Search for the cell housing the specified text and yield its (X, Y) center coordinate. 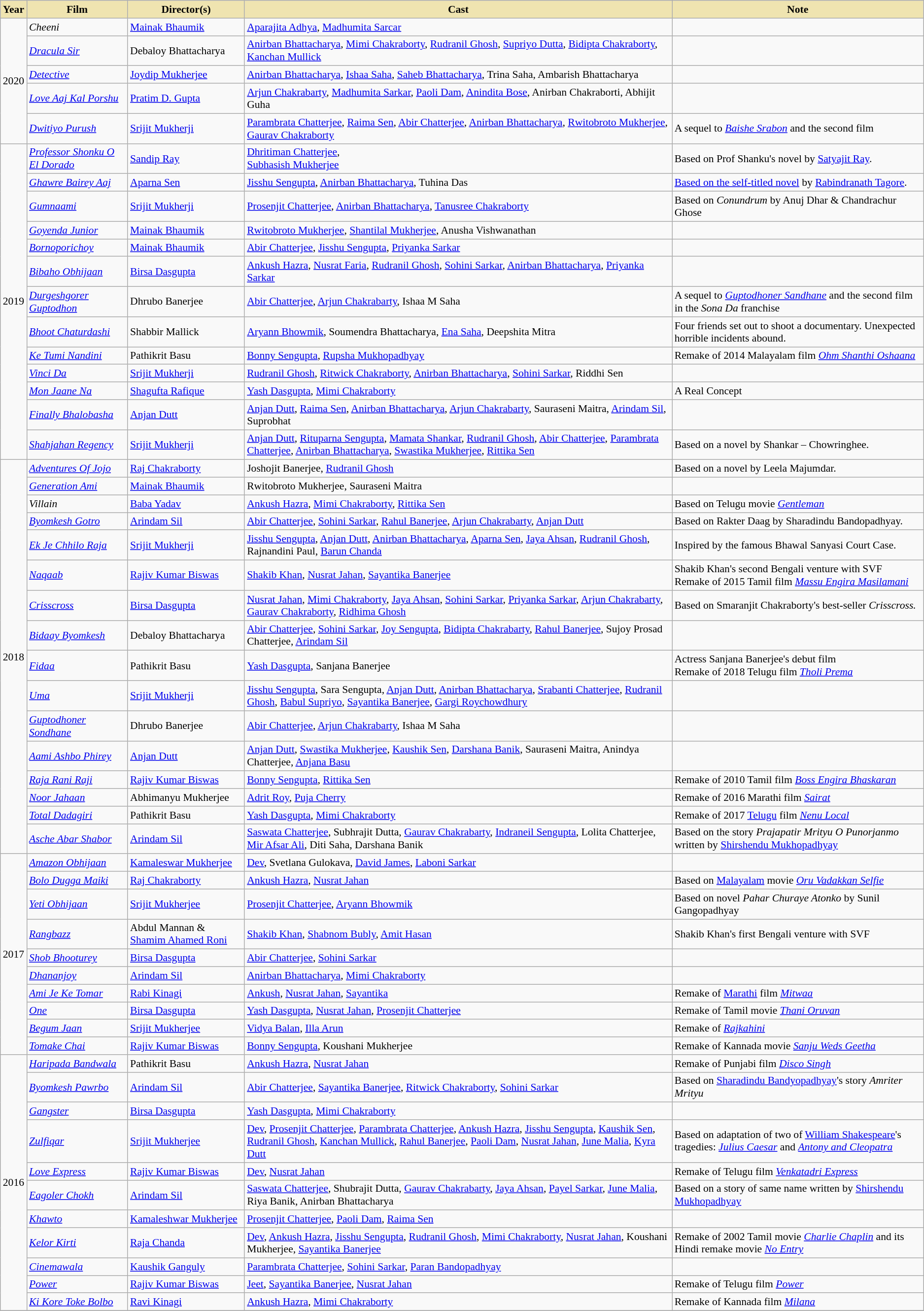
Based on the story Prajapatir Mrityu O Punorjanmo written by Shirshendu Mukhopadhyay (798, 839)
Cinemawala (77, 1267)
Four friends set out to shoot a documentary. Unexpected horrible incidents abound. (798, 332)
Saswata Chatterjee, Shubrajit Dutta, Gaurav Chakrabarty, Jaya Ahsan, Payel Sarkar, June Malia, Riya Banik, Anirban Bhattacharya (458, 1195)
Crisscross (77, 605)
Love Aaj Kal Porshu (77, 99)
Jisshu Sengupta, Anirban Bhattacharya, Tuhina Das (458, 183)
Remake of 2002 Tamil movie Charlie Chaplin and its Hindi remake movie No Entry (798, 1243)
Prosenjit Chatterjee, Anirban Bhattacharya, Tanusree Chakraborty (458, 206)
A sequel to Baishe Srabon and the second film (798, 128)
Professor Shonku O El Dorado (77, 159)
Aami Ashbo Phirey (77, 756)
Ek Je Chhilo Raja (77, 545)
Year (14, 9)
Dev, Nusrat Jahan (458, 1172)
Remake of Punjabi film Disco Singh (798, 1064)
Villain (77, 504)
Vinci Da (77, 374)
Remake of Kannada film Milana (798, 1302)
Dwitiyo Purush (77, 128)
Abhimanyu Mukherjee (186, 797)
Parambrata Chatterjee, Raima Sen, Abir Chatterjee, Anirban Bhattacharya, Rwitobroto Mukherjee, Gaurav Chakraborty (458, 128)
Baba Yadav (186, 504)
Jeet, Sayantika Banerjee, Nusrat Jahan (458, 1284)
Sandip Ray (186, 159)
Anjan Dutt, Raima Sen, Anirban Bhattacharya, Arjun Chakrabarty, Sauraseni Maitra, Arindam Sil, Suprobhat (458, 415)
Haripada Bandwala (77, 1064)
Bidaay Byomkesh (77, 636)
Dhritiman Chatterjee,Subhasish Mukherjee (458, 159)
Kaushik Ganguly (186, 1267)
2019 (14, 302)
Inspired by the famous Bhawal Sanyasi Court Case. (798, 545)
2016 (14, 1183)
Raja Chanda (186, 1243)
Remake of Kannada movie Sanju Weds Geetha (798, 1046)
Goyenda Junior (77, 230)
Based on a novel by Leela Majumdar. (798, 469)
Raja Rani Raji (77, 780)
Nusrat Jahan, Mimi Chakraborty, Jaya Ahsan, Sohini Sarkar, Priyanka Sarkar, Arjun Chakrabarty, Gaurav Chakraborty, Ridhima Ghosh (458, 605)
Joydip Mukherjee (186, 75)
Remake of Rajkahini (798, 1029)
Dhananjoy (77, 976)
Aparajita Adhya, Madhumita Sarcar (458, 27)
Note (798, 9)
Based on Malayalam movie Oru Vadakkan Selfie (798, 880)
Prosenjit Chatterjee, Aryann Bhowmik (458, 904)
Rwitobroto Mukherjee, Shantilal Mukherjee, Anusha Vishwanathan (458, 230)
Shahjahan Regency (77, 445)
Bonny Sengupta, Rittika Sen (458, 780)
Rangbazz (77, 934)
Ravi Kinagi (186, 1302)
Yeti Obhijaan (77, 904)
Based on Rakter Daag by Sharadindu Bandopadhyay. (798, 521)
Anirban Bhattacharya, Ishaa Saha, Saheb Bhattacharya, Trina Saha, Ambarish Bhattacharya (458, 75)
Remake of Telugu film Venkatadri Express (798, 1172)
Anirban Bhattacharya, Mimi Chakraborty, Rudranil Ghosh, Supriyo Dutta, Bidipta Chakraborty, Kanchan Mullick (458, 50)
Director(s) (186, 9)
Vidya Balan, Illa Arun (458, 1029)
2017 (14, 954)
Parambrata Chatterjee, Sohini Sarkar, Paran Bandopadhyay (458, 1267)
Remake of 2017 Telugu film Nenu Local (798, 815)
Amazon Obhijaan (77, 863)
Aparna Sen (186, 183)
2018 (14, 657)
Guptodhoner Sondhane (77, 725)
Finally Bhalobasha (77, 415)
Yash Dasgupta, Nusrat Jahan, Prosenjit Chatterjee (458, 1011)
Fidaa (77, 665)
Saswata Chatterjee, Subhrajit Dutta, Gaurav Chakrabarty, Indraneil Sengupta, Lolita Chatterjee, Mir Afsar Ali, Diti Saha, Darshana Banik (458, 839)
Based on novel Pahar Churaye Atonko by Sunil Gangopadhyay (798, 904)
Bornoporichoy (77, 248)
Love Express (77, 1172)
Mon Jaane Na (77, 391)
Based on a novel by Shankar – Chowringhee. (798, 445)
Pratim D. Gupta (186, 99)
Naqaab (77, 576)
Abdul Mannan & Shamim Ahamed Roni (186, 934)
Tomake Chai (77, 1046)
A Real Concept (798, 391)
Ankush, Nusrat Jahan, Sayantika (458, 993)
Jisshu Sengupta, Anjan Dutt, Anirban Bhattacharya, Aparna Sen, Jaya Ahsan, Rudranil Ghosh, Rajnandini Paul, Barun Chanda (458, 545)
Generation Ami (77, 486)
Ankush Hazra, Nusrat Faria, Rudranil Ghosh, Sohini Sarkar, Anirban Bhattacharya, Priyanka Sarkar (458, 272)
Cast (458, 9)
Bonny Sengupta, Rupsha Mukhopadhyay (458, 356)
Remake of Marathi film Mitwaa (798, 993)
Anjan Dutt, Swastika Mukherjee, Kaushik Sen, Darshana Banik, Sauraseni Maitra, Anindya Chatterjee, Anjana Basu (458, 756)
Aryann Bhowmik, Soumendra Bhattacharya, Ena Saha, Deepshita Mitra (458, 332)
Gangster (77, 1111)
Abir Chatterjee, Sohini Sarkar, Rahul Banerjee, Arjun Chakrabarty, Anjan Dutt (458, 521)
Prosenjit Chatterjee, Paoli Dam, Raima Sen (458, 1219)
Rudranil Ghosh, Ritwick Chakraborty, Anirban Bhattacharya, Sohini Sarkar, Riddhi Sen (458, 374)
Shakib Khan's first Bengali venture with SVF (798, 934)
Shakib Khan, Shabnom Bubly, Amit Hasan (458, 934)
Based on adaptation of two of William Shakespeare's tragedies: Julius Caesar and Antony and Cleopatra (798, 1141)
One (77, 1011)
Rabi Kinagi (186, 993)
Based on Smaranjit Chakraborty's best-seller Crisscross. (798, 605)
Remake of 2016 Marathi film Sairat (798, 797)
Ke Tumi Nandini (77, 356)
Ami Je Ke Tomar (77, 993)
Actress Sanjana Banerjee's debut film Remake of 2018 Telugu film Tholi Prema (798, 665)
Uma (77, 696)
Abir Chatterjee, Sohini Sarkar (458, 958)
Abir Chatterjee, Jisshu Sengupta, Priyanka Sarkar (458, 248)
Remake of 2014 Malayalam film Ohm Shanthi Oshaana (798, 356)
Dev, Ankush Hazra, Jisshu Sengupta, Rudranil Ghosh, Mimi Chakraborty, Nusrat Jahan, Koushani Mukherjee, Sayantika Banerjee (458, 1243)
Bhoot Chaturdashi (77, 332)
Kamaleswar Mukherjee (186, 863)
Dracula Sir (77, 50)
Remake of Telugu film Power (798, 1284)
Ki Kore Toke Bolbo (77, 1302)
Kelor Kirti (77, 1243)
Adventures Of Jojo (77, 469)
2020 (14, 81)
Based on the self-titled novel by Rabindranath Tagore. (798, 183)
Ghawre Bairey Aaj (77, 183)
Kamaleshwar Mukherjee (186, 1219)
Byomkesh Pawrbo (77, 1087)
Bonny Sengupta, Koushani Mukherjee (458, 1046)
Remake of Tamil movie Thani Oruvan (798, 1011)
Abir Chatterjee, Sayantika Banerjee, Ritwick Chakraborty, Sohini Sarkar (458, 1087)
Joshojit Banerjee, Rudranil Ghosh (458, 469)
Detective (77, 75)
Ankush Hazra, Mimi Chakraborty, Rittika Sen (458, 504)
Noor Jahaan (77, 797)
A sequel to Guptodhoner Sandhane and the second film in the Sona Da franchise (798, 302)
Total Dadagiri (77, 815)
Adrit Roy, Puja Cherry (458, 797)
Khawto (77, 1219)
Shakib Khan's second Bengali venture with SVF Remake of 2015 Tamil film Massu Engira Masilamani (798, 576)
Based on Conundrum by Anuj Dhar & Chandrachur Ghose (798, 206)
Ankush Hazra, Mimi Chakraborty (458, 1302)
Abir Chatterjee, Sohini Sarkar, Joy Sengupta, Bidipta Chakrabarty, Rahul Banerjee, Sujoy Prosad Chatterjee, Arindam Sil (458, 636)
Bolo Dugga Maiki (77, 880)
Power (77, 1284)
Byomkesh Gotro (77, 521)
Film (77, 9)
Cheeni (77, 27)
Eagoler Chokh (77, 1195)
Bibaho Obhijaan (77, 272)
Based on Sharadindu Bandyopadhyay's story Amriter Mrityu (798, 1087)
Gumnaami (77, 206)
Durgeshgorer Guptodhon (77, 302)
Based on Telugu movie Gentleman (798, 504)
Dev, Svetlana Gulokava, David James, Laboni Sarkar (458, 863)
Arjun Chakrabarty, Madhumita Sarkar, Paoli Dam, Anindita Bose, Anirban Chakraborti, Abhijit Guha (458, 99)
Shabbir Mallick (186, 332)
Shakib Khan, Nusrat Jahan, Sayantika Banerjee (458, 576)
Based on a story of same name written by Shirshendu Mukhopadhyay (798, 1195)
Shob Bhooturey (77, 958)
Rwitobroto Mukherjee, Sauraseni Maitra (458, 486)
Begum Jaan (77, 1029)
Anirban Bhattacharya, Mimi Chakraborty (458, 976)
Asche Abar Shabor (77, 839)
Shagufta Rafique (186, 391)
Yash Dasgupta, Sanjana Banerjee (458, 665)
Based on Prof Shanku's novel by Satyajit Ray. (798, 159)
Zulfiqar (77, 1141)
Remake of 2010 Tamil film Boss Engira Bhaskaran (798, 780)
